Return the (x, y) coordinate for the center point of the cell that contains the specified text.  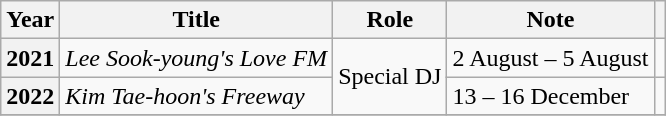
Year (30, 20)
Title (196, 20)
13 – 16 December (550, 96)
2022 (30, 96)
Lee Sook-young's Love FM (196, 58)
2021 (30, 58)
Special DJ (390, 77)
Note (550, 20)
Kim Tae-hoon's Freeway (196, 96)
2 August – 5 August (550, 58)
Role (390, 20)
